Return the (X, Y) coordinate for the center point of the cell that contains the specified text.  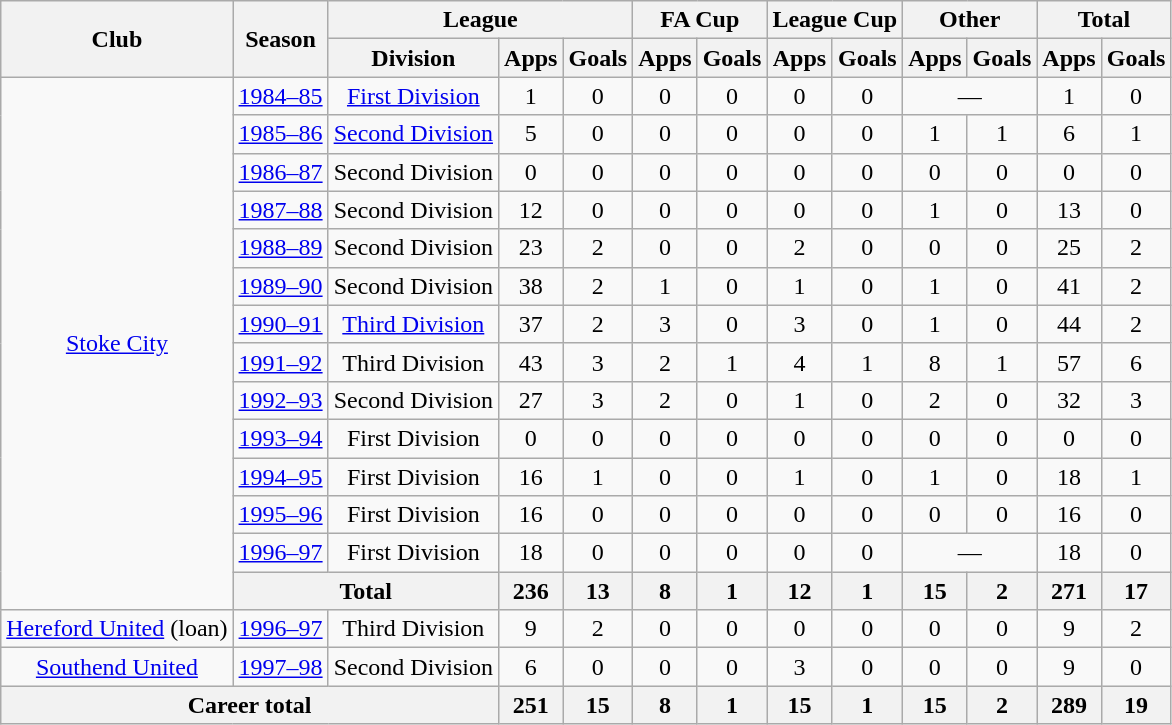
32 (1069, 400)
236 (531, 591)
League Cup (835, 20)
Club (117, 39)
17 (1136, 591)
Division (413, 58)
Other (970, 20)
1997–98 (280, 667)
1989–90 (280, 286)
1995–96 (280, 515)
4 (800, 362)
1991–92 (280, 362)
Hereford United (loan) (117, 629)
1984–85 (280, 96)
5 (531, 134)
41 (1069, 286)
1992–93 (280, 400)
271 (1069, 591)
19 (1136, 705)
44 (1069, 324)
League (480, 20)
25 (1069, 248)
37 (531, 324)
1986–87 (280, 172)
1994–95 (280, 477)
1990–91 (280, 324)
251 (531, 705)
Stoke City (117, 344)
1988–89 (280, 248)
FA Cup (700, 20)
43 (531, 362)
Southend United (117, 667)
Career total (250, 705)
27 (531, 400)
38 (531, 286)
Season (280, 39)
57 (1069, 362)
1993–94 (280, 438)
289 (1069, 705)
1987–88 (280, 210)
23 (531, 248)
1985–86 (280, 134)
